Detect which cell encompasses the target text, then output its (X, Y) center coordinate. 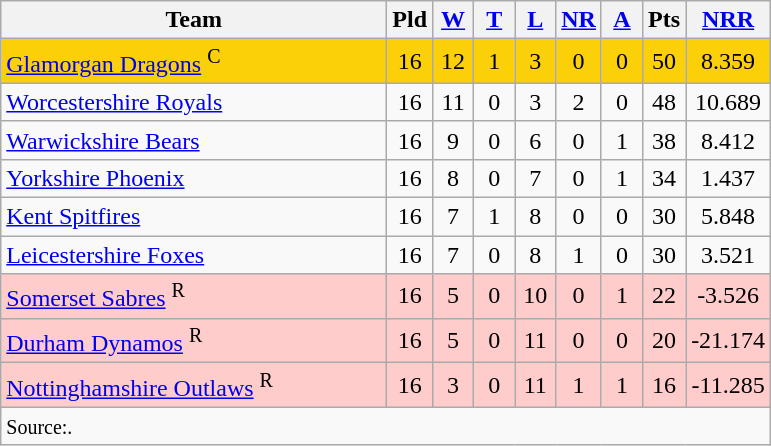
1.437 (728, 178)
Somerset Sabres R (194, 296)
22 (664, 296)
2 (579, 102)
W (454, 20)
Warwickshire Bears (194, 140)
T (494, 20)
L (536, 20)
Pts (664, 20)
34 (664, 178)
-21.174 (728, 340)
3.521 (728, 255)
48 (664, 102)
Nottinghamshire Outlaws R (194, 386)
8.359 (728, 62)
Durham Dynamos R (194, 340)
Yorkshire Phoenix (194, 178)
20 (664, 340)
-3.526 (728, 296)
10 (536, 296)
-11.285 (728, 386)
Leicestershire Foxes (194, 255)
12 (454, 62)
Source:. (386, 426)
38 (664, 140)
Pld (410, 20)
Team (194, 20)
9 (454, 140)
5.848 (728, 217)
Kent Spitfires (194, 217)
NRR (728, 20)
6 (536, 140)
8.412 (728, 140)
Worcestershire Royals (194, 102)
A (622, 20)
NR (579, 20)
10.689 (728, 102)
50 (664, 62)
Glamorgan Dragons C (194, 62)
